Output the [x, y] coordinate of the center of the cell containing the given text.  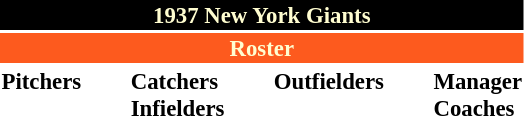
1937 New York Giants [262, 15]
Roster [262, 48]
